Determine the (X, Y) coordinate at the center of the cell enclosing the given text.  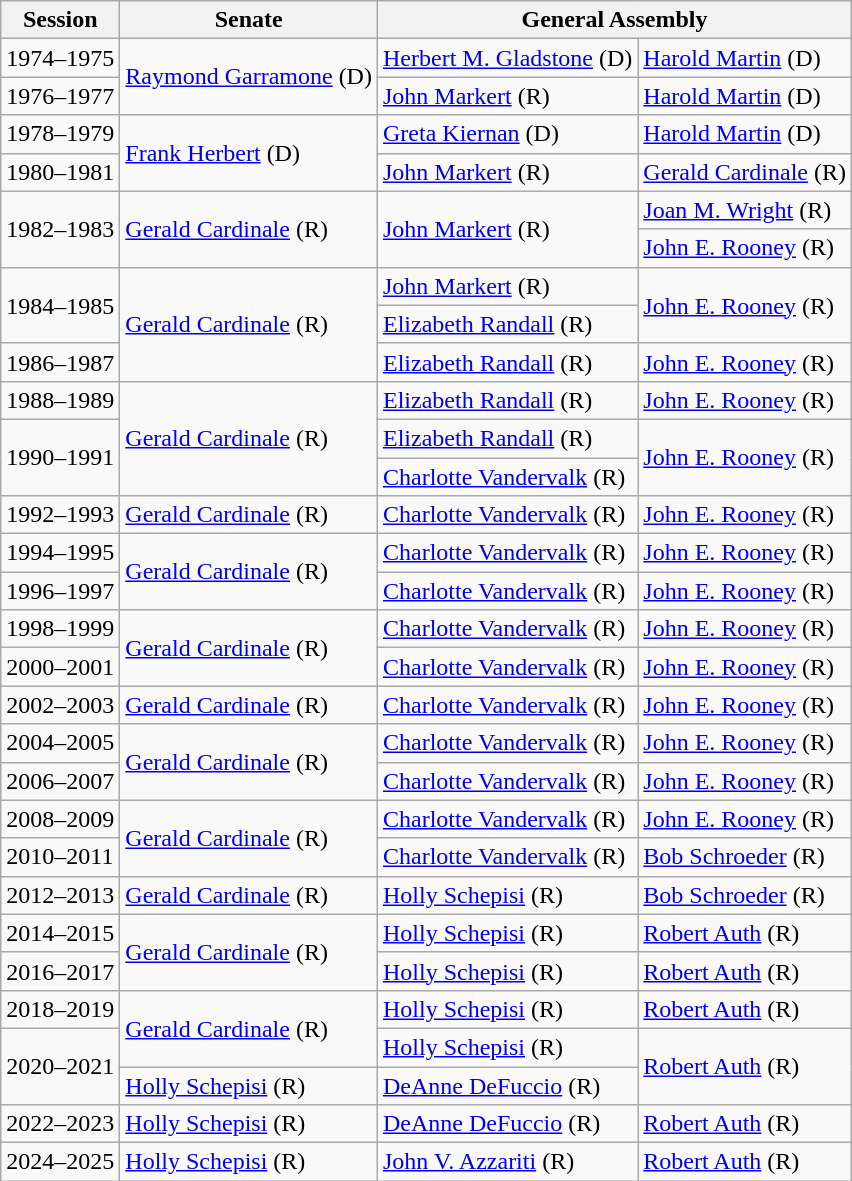
1990–1991 (60, 457)
2016–2017 (60, 971)
Frank Herbert (D) (249, 153)
1984–1985 (60, 305)
1976–1977 (60, 96)
2000–2001 (60, 667)
Joan M. Wright (R) (745, 210)
2008–2009 (60, 819)
2010–2011 (60, 857)
Senate (249, 20)
Herbert M. Gladstone (D) (507, 58)
2014–2015 (60, 933)
2002–2003 (60, 705)
General Assembly (614, 20)
1986–1987 (60, 362)
1992–1993 (60, 515)
Raymond Garramone (D) (249, 77)
1978–1979 (60, 134)
1994–1995 (60, 553)
2006–2007 (60, 781)
John V. Azzariti (R) (507, 1162)
Greta Kiernan (D) (507, 134)
2018–2019 (60, 1009)
2004–2005 (60, 743)
1982–1983 (60, 229)
2012–2013 (60, 895)
Session (60, 20)
1980–1981 (60, 172)
1974–1975 (60, 58)
2024–2025 (60, 1162)
1996–1997 (60, 591)
1998–1999 (60, 629)
1988–1989 (60, 400)
2022–2023 (60, 1124)
2020–2021 (60, 1066)
